Extract the [X, Y] coordinate from the center of the cell holding the provided text.  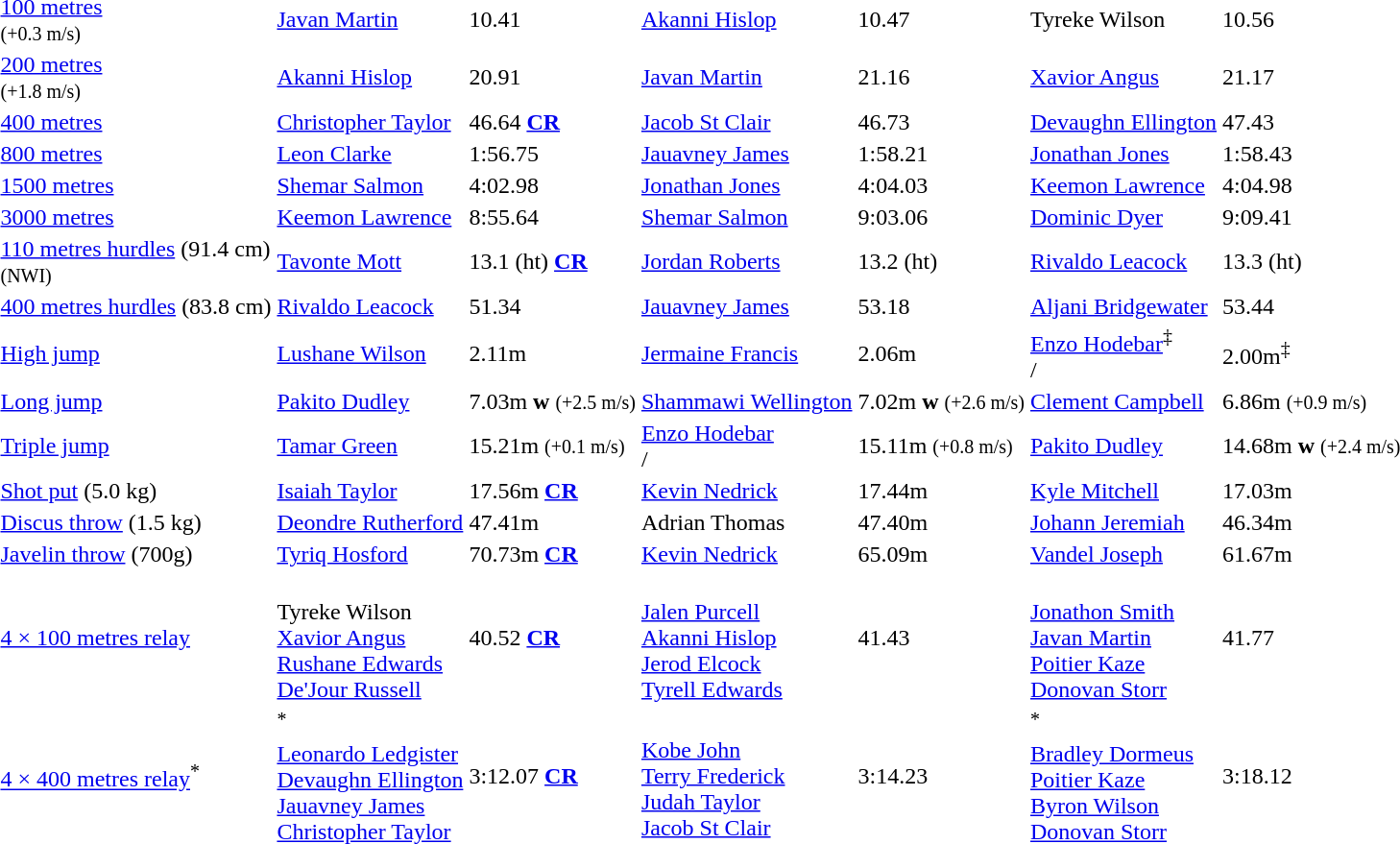
Christopher Taylor [371, 122]
13.2 (ht) [941, 261]
Jermaine Francis [747, 353]
Enzo Hodebar / [747, 446]
47.41m [553, 522]
Tyreke WilsonXavior AngusRushane EdwardsDe'Jour Russell [371, 638]
41.43 [941, 638]
46.73 [941, 122]
4:04.03 [941, 185]
Tamar Green [371, 446]
17.44m [941, 491]
7.03m w (+2.5 m/s) [553, 401]
4:02.98 [553, 185]
Shammawi Wellington [747, 401]
51.34 [553, 306]
Devaughn Ellington [1123, 122]
15.21m (+0.1 m/s) [553, 446]
Deondre Rutherford [371, 522]
Jalen PurcellAkanni HislopJerod ElcockTyrell Edwards [747, 638]
47.40m [941, 522]
13.1 (ht) CR [553, 261]
1:56.75 [553, 154]
20.91 [553, 77]
Lushane Wilson [371, 353]
9:03.06 [941, 217]
Jacob St Clair [747, 122]
Javan Martin [747, 77]
17.56m CR [553, 491]
Aljani Bridgewater [1123, 306]
Leon Clarke [371, 154]
Xavior Angus [1123, 77]
Akanni Hislop [371, 77]
70.73m CR [553, 554]
2.11m [553, 353]
Dominic Dyer [1123, 217]
Jordan Roberts [747, 261]
53.18 [941, 306]
2.06m [941, 353]
Jonathon SmithJavan MartinPoitier KazeDonovan Storr [1123, 638]
40.52 CR [553, 638]
Johann Jeremiah [1123, 522]
Vandel Joseph [1123, 554]
1:58.21 [941, 154]
Tavonte Mott [371, 261]
Isaiah Taylor [371, 491]
Kyle Mitchell [1123, 491]
65.09m [941, 554]
8:55.64 [553, 217]
15.11m (+0.8 m/s) [941, 446]
Adrian Thomas [747, 522]
46.64 CR [553, 122]
Clement Campbell [1123, 401]
7.02m w (+2.6 m/s) [941, 401]
Enzo Hodebar‡ / [1123, 353]
Tyriq Hosford [371, 554]
21.16 [941, 77]
